Return (x, y) of the center of cell containing provided text 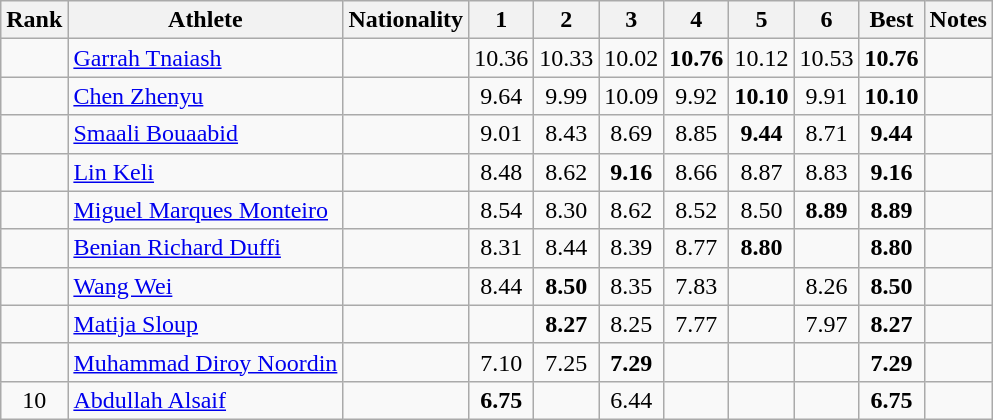
8.71 (826, 134)
8.48 (502, 172)
Benian Richard Duffi (206, 248)
10.09 (632, 96)
Wang Wei (206, 286)
5 (762, 20)
8.26 (826, 286)
Muhammad Diroy Noordin (206, 362)
10.33 (566, 58)
10.02 (632, 58)
8.30 (566, 210)
3 (632, 20)
Lin Keli (206, 172)
8.77 (696, 248)
8.43 (566, 134)
Nationality (406, 20)
8.83 (826, 172)
8.69 (632, 134)
8.87 (762, 172)
7.97 (826, 324)
9.91 (826, 96)
7.10 (502, 362)
Garrah Tnaiash (206, 58)
7.77 (696, 324)
2 (566, 20)
9.99 (566, 96)
Smaali Bouaabid (206, 134)
7.25 (566, 362)
6.44 (632, 400)
10.53 (826, 58)
Rank (34, 20)
8.85 (696, 134)
Abdullah Alsaif (206, 400)
1 (502, 20)
Notes (958, 20)
8.52 (696, 210)
8.54 (502, 210)
Athlete (206, 20)
8.66 (696, 172)
4 (696, 20)
6 (826, 20)
10.36 (502, 58)
8.35 (632, 286)
Best (892, 20)
Matija Sloup (206, 324)
9.01 (502, 134)
10 (34, 400)
Chen Zhenyu (206, 96)
8.25 (632, 324)
8.31 (502, 248)
Miguel Marques Monteiro (206, 210)
10.12 (762, 58)
9.92 (696, 96)
7.83 (696, 286)
8.39 (632, 248)
9.64 (502, 96)
